Search for the cell housing the specified text and yield its [x, y] center coordinate. 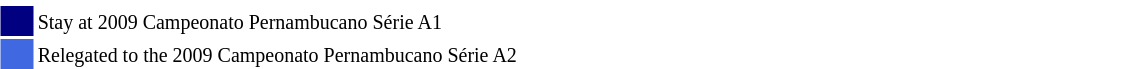
Stay at 2009 Campeonato Pernambucano Série A1 [584, 21]
Relegated to the 2009 Campeonato Pernambucano Série A2 [584, 54]
